Output the (x, y) coordinate of the center of the cell containing the given text.  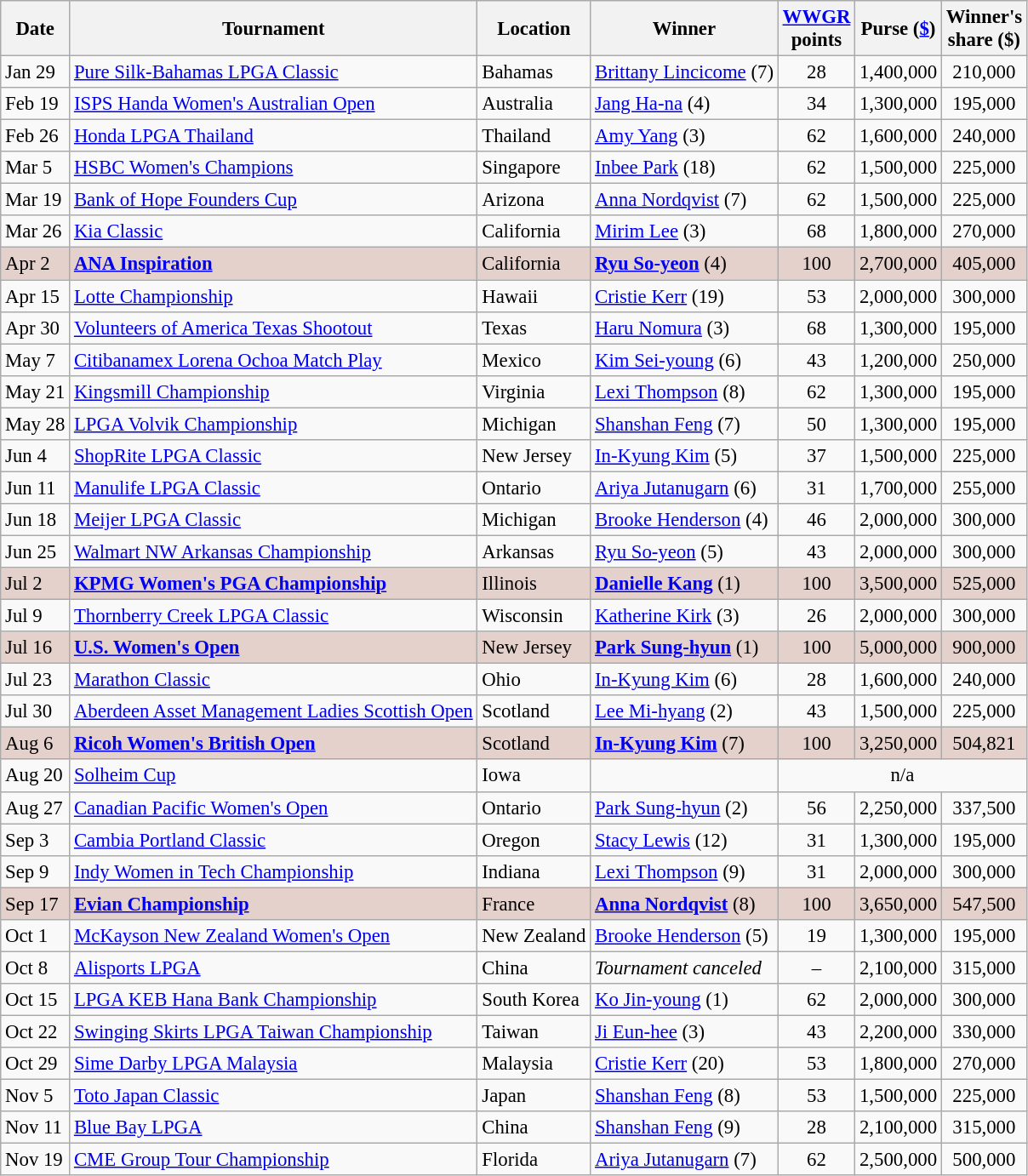
3,250,000 (899, 744)
Marathon Classic (274, 680)
Feb 26 (36, 136)
Jul 2 (36, 584)
Jul 9 (36, 616)
Virginia (534, 391)
Texas (534, 328)
May 21 (36, 391)
n/a (902, 776)
KPMG Women's PGA Championship (274, 584)
Honda LPGA Thailand (274, 136)
Tournament canceled (684, 968)
Oct 15 (36, 1000)
HSBC Women's Champions (274, 168)
Danielle Kang (1) (684, 584)
ShopRite LPGA Classic (274, 456)
Thornberry Creek LPGA Classic (274, 616)
250,000 (984, 360)
Wisconsin (534, 616)
Evian Championship (274, 904)
Shanshan Feng (7) (684, 424)
Walmart NW Arkansas Championship (274, 551)
Jul 30 (36, 711)
Brooke Henderson (4) (684, 520)
900,000 (984, 648)
525,000 (984, 584)
Jul 23 (36, 680)
Cambia Portland Classic (274, 840)
Ohio (534, 680)
2,250,000 (899, 808)
Blue Bay LPGA (274, 1127)
Apr 15 (36, 296)
Anna Nordqvist (7) (684, 200)
3,650,000 (899, 904)
Winner (684, 29)
Ko Jin-young (1) (684, 1000)
U.S. Women's Open (274, 648)
Purse ($) (899, 29)
504,821 (984, 744)
Katherine Kirk (3) (684, 616)
Canadian Pacific Women's Open (274, 808)
CME Group Tour Championship (274, 1160)
Illinois (534, 584)
Indy Women in Tech Championship (274, 871)
46 (816, 520)
Kim Sei-young (6) (684, 360)
Jun 25 (36, 551)
Lexi Thompson (8) (684, 391)
Australia (534, 104)
Kia Classic (274, 232)
Indiana (534, 871)
Stacy Lewis (12) (684, 840)
Mar 5 (36, 168)
LPGA Volvik Championship (274, 424)
May 28 (36, 424)
Apr 2 (36, 264)
Aberdeen Asset Management Ladies Scottish Open (274, 711)
Arkansas (534, 551)
Taiwan (534, 1031)
Haru Nomura (3) (684, 328)
337,500 (984, 808)
Park Sung-hyun (1) (684, 648)
Nov 19 (36, 1160)
Ariya Jutanugarn (7) (684, 1160)
Feb 19 (36, 104)
Ricoh Women's British Open (274, 744)
Thailand (534, 136)
547,500 (984, 904)
405,000 (984, 264)
Nov 11 (36, 1127)
Aug 6 (36, 744)
Brittany Lincicome (7) (684, 72)
In-Kyung Kim (7) (684, 744)
ISPS Handa Women's Australian Open (274, 104)
Jul 16 (36, 648)
Swinging Skirts LPGA Taiwan Championship (274, 1031)
Arizona (534, 200)
Ji Eun-hee (3) (684, 1031)
Winner'sshare ($) (984, 29)
Manulife LPGA Classic (274, 488)
330,000 (984, 1031)
Location (534, 29)
Alisports LPGA (274, 968)
Sep 3 (36, 840)
56 (816, 808)
2,200,000 (899, 1031)
1,400,000 (899, 72)
Aug 27 (36, 808)
Citibanamex Lorena Ochoa Match Play (274, 360)
Jang Ha-na (4) (684, 104)
210,000 (984, 72)
Toto Japan Classic (274, 1096)
WWGRpoints (816, 29)
255,000 (984, 488)
37 (816, 456)
Mirim Lee (3) (684, 232)
Jun 11 (36, 488)
50 (816, 424)
Japan (534, 1096)
19 (816, 936)
Cristie Kerr (19) (684, 296)
ANA Inspiration (274, 264)
Ariya Jutanugarn (6) (684, 488)
Date (36, 29)
Solheim Cup (274, 776)
Malaysia (534, 1064)
Mar 26 (36, 232)
5,000,000 (899, 648)
Jan 29 (36, 72)
New Zealand (534, 936)
Lexi Thompson (9) (684, 871)
Shanshan Feng (8) (684, 1096)
Pure Silk-Bahamas LPGA Classic (274, 72)
Meijer LPGA Classic (274, 520)
South Korea (534, 1000)
Mar 19 (36, 200)
Lee Mi-hyang (2) (684, 711)
France (534, 904)
Tournament (274, 29)
Sep 9 (36, 871)
Oct 1 (36, 936)
Brooke Henderson (5) (684, 936)
2,700,000 (899, 264)
Oct 29 (36, 1064)
Sime Darby LPGA Malaysia (274, 1064)
Kingsmill Championship (274, 391)
Oct 22 (36, 1031)
LPGA KEB Hana Bank Championship (274, 1000)
May 7 (36, 360)
Bahamas (534, 72)
Aug 20 (36, 776)
In-Kyung Kim (5) (684, 456)
Cristie Kerr (20) (684, 1064)
Shanshan Feng (9) (684, 1127)
34 (816, 104)
Singapore (534, 168)
Park Sung-hyun (2) (684, 808)
Jun 4 (36, 456)
1,200,000 (899, 360)
Ryu So-yeon (4) (684, 264)
Mexico (534, 360)
3,500,000 (899, 584)
McKayson New Zealand Women's Open (274, 936)
Lotte Championship (274, 296)
Apr 30 (36, 328)
Anna Nordqvist (8) (684, 904)
Bank of Hope Founders Cup (274, 200)
Volunteers of America Texas Shootout (274, 328)
Amy Yang (3) (684, 136)
– (816, 968)
2,500,000 (899, 1160)
Oregon (534, 840)
Sep 17 (36, 904)
Hawaii (534, 296)
Iowa (534, 776)
26 (816, 616)
500,000 (984, 1160)
Florida (534, 1160)
Oct 8 (36, 968)
In-Kyung Kim (6) (684, 680)
Ryu So-yeon (5) (684, 551)
Inbee Park (18) (684, 168)
Nov 5 (36, 1096)
Jun 18 (36, 520)
1,700,000 (899, 488)
